Determine the (X, Y) coordinate at the center of the cell enclosing the given text.  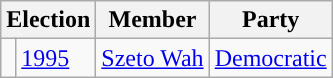
Election (48, 20)
Democratic (270, 58)
1995 (56, 58)
Member (152, 20)
Szeto Wah (152, 58)
Party (270, 20)
